Scan for the cell matching the given text and deliver its (x, y) coordinate at center. 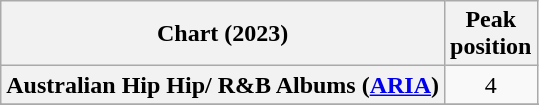
Australian Hip Hip/ R&B Albums (ARIA) (223, 85)
4 (491, 85)
Peakposition (491, 34)
Chart (2023) (223, 34)
